Capture the cell that displays the provided text and extract its (X, Y) central coordinate. 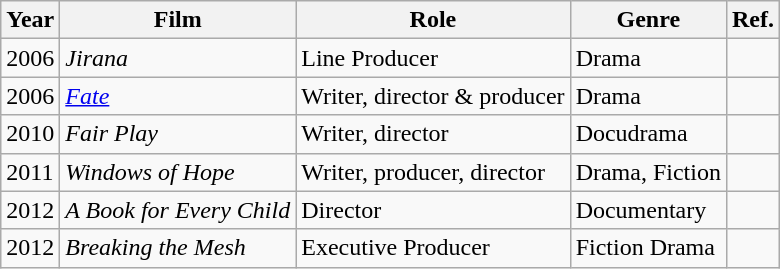
Film (178, 20)
Year (30, 20)
Drama, Fiction (648, 172)
Writer, director (433, 134)
A Book for Every Child (178, 210)
Documentary (648, 210)
Fiction Drama (648, 248)
Ref. (752, 20)
Writer, director & producer (433, 96)
Line Producer (433, 58)
Windows of Hope (178, 172)
Docudrama (648, 134)
2010 (30, 134)
Director (433, 210)
Genre (648, 20)
2011 (30, 172)
Fate (178, 96)
Writer, producer, director (433, 172)
Breaking the Mesh (178, 248)
Jirana (178, 58)
Role (433, 20)
Executive Producer (433, 248)
Fair Play (178, 134)
